Scan for the cell matching the given text and deliver its [X, Y] coordinate at center. 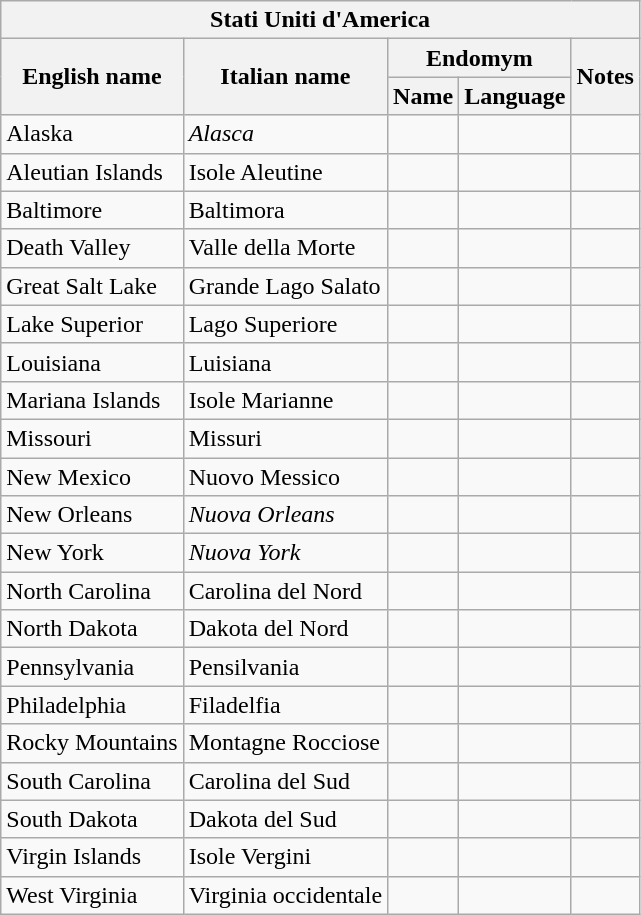
Isole Marianne [285, 400]
Dakota del Nord [285, 629]
Nuova York [285, 553]
Rocky Mountains [92, 743]
South Dakota [92, 819]
New Orleans [92, 515]
Carolina del Nord [285, 591]
Isole Vergini [285, 857]
Pensilvania [285, 667]
Great Salt Lake [92, 286]
New York [92, 553]
Montagne Rocciose [285, 743]
Carolina del Sud [285, 781]
Pennsylvania [92, 667]
New Mexico [92, 477]
Virginia occidentale [285, 895]
Notes [605, 77]
Missuri [285, 438]
Philadelphia [92, 705]
Italian name [285, 77]
Dakota del Sud [285, 819]
Baltimora [285, 210]
Virgin Islands [92, 857]
Luisiana [285, 362]
Name [424, 96]
Mariana Islands [92, 400]
English name [92, 77]
Isole Aleutine [285, 172]
Filadelfia [285, 705]
Alaska [92, 134]
Aleutian Islands [92, 172]
Nuova Orleans [285, 515]
Language [515, 96]
Grande Lago Salato [285, 286]
Valle della Morte [285, 248]
Lake Superior [92, 324]
North Carolina [92, 591]
Nuovo Messico [285, 477]
Endomym [480, 58]
Louisiana [92, 362]
Lago Superiore [285, 324]
Baltimore [92, 210]
North Dakota [92, 629]
South Carolina [92, 781]
West Virginia [92, 895]
Death Valley [92, 248]
Alasca [285, 134]
Stati Uniti d'America [320, 20]
Missouri [92, 438]
